For the text-containing cell, return its midpoint in [X, Y] coordinate format. 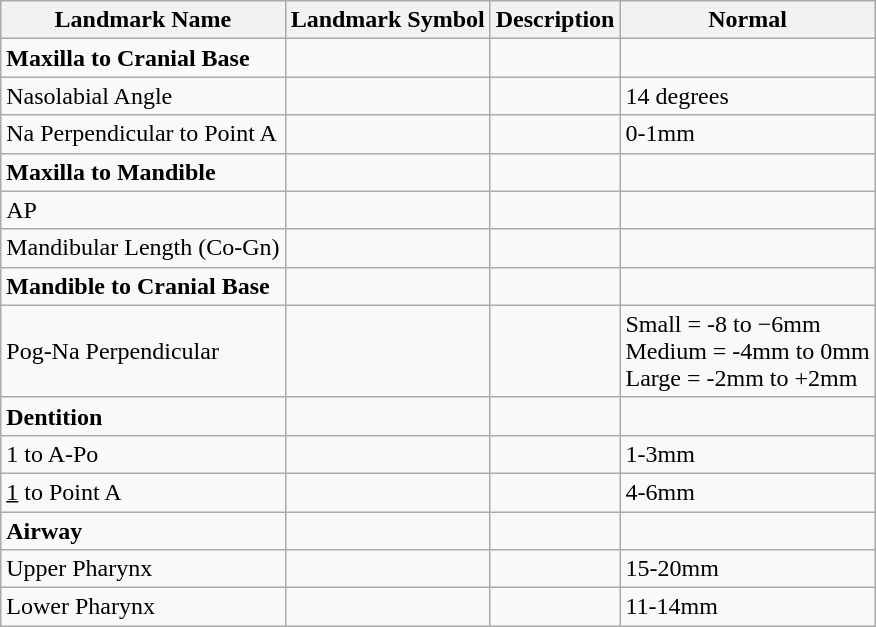
Maxilla to Mandible [143, 172]
Description [555, 20]
Na Perpendicular to Point A [143, 134]
15-20mm [748, 569]
Mandibular Length (Co-Gn) [143, 248]
Lower Pharynx [143, 607]
Airway [143, 531]
0-1mm [748, 134]
1-3mm [748, 454]
Mandible to Cranial Base [143, 286]
Pog-Na Perpendicular [143, 351]
Small = -8 to −6mmMedium = -4mm to 0mmLarge = -2mm to +2mm [748, 351]
14 degrees [748, 96]
1 to A-Po [143, 454]
Landmark Name [143, 20]
Upper Pharynx [143, 569]
Maxilla to Cranial Base [143, 58]
1 to Point A [143, 492]
Nasolabial Angle [143, 96]
Dentition [143, 416]
4-6mm [748, 492]
Landmark Symbol [388, 20]
AP [143, 210]
11-14mm [748, 607]
Normal [748, 20]
